For the text-containing cell, return its midpoint in [X, Y] coordinate format. 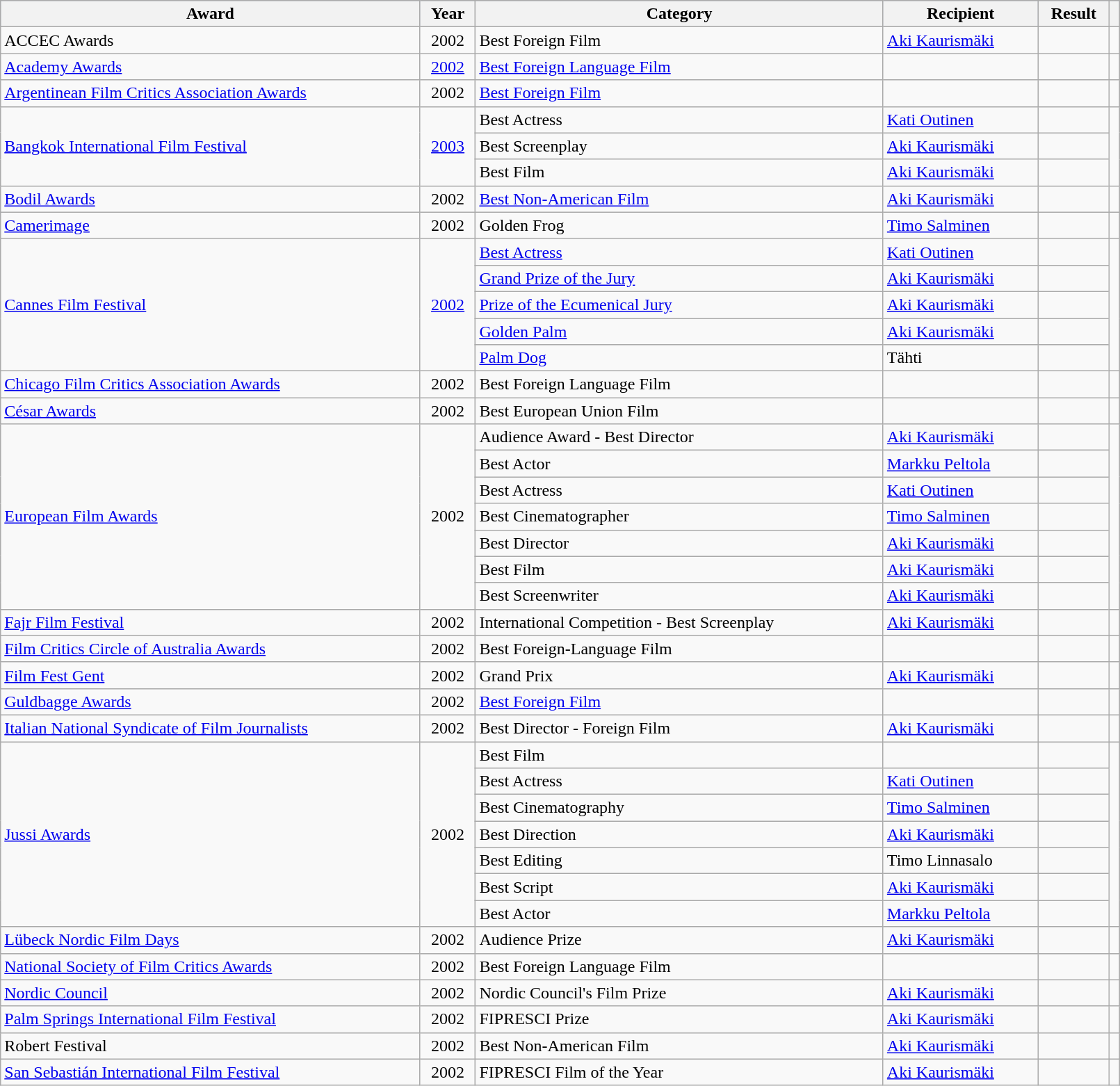
Best Cinematographer [679, 517]
Jussi Awards [211, 834]
Best Foreign-Language Film [679, 649]
Best Editing [679, 861]
San Sebastián International Film Festival [211, 1072]
Timo Linnasalo [961, 861]
Prize of the Ecumenical Jury [679, 305]
Year [448, 14]
Best European Union Film [679, 411]
Film Critics Circle of Australia Awards [211, 649]
Bodil Awards [211, 199]
Golden Palm [679, 332]
Italian National Syndicate of Film Journalists [211, 728]
Best Script [679, 887]
Audience Award - Best Director [679, 437]
César Awards [211, 411]
FIPRESCI Prize [679, 1019]
2003 [448, 146]
Palm Dog [679, 358]
Film Fest Gent [211, 675]
Best Direction [679, 834]
Award [211, 14]
Robert Festival [211, 1046]
Best Cinematography [679, 808]
Best Director [679, 543]
Nordic Council's Film Prize [679, 993]
Recipient [961, 14]
Result [1073, 14]
Audience Prize [679, 940]
Category [679, 14]
Cannes Film Festival [211, 305]
Palm Springs International Film Festival [211, 1019]
Argentinean Film Critics Association Awards [211, 93]
National Society of Film Critics Awards [211, 966]
Tähti [961, 358]
Best Director - Foreign Film [679, 728]
Camerimage [211, 225]
Fajr Film Festival [211, 622]
European Film Awards [211, 517]
Golden Frog [679, 225]
Lübeck Nordic Film Days [211, 940]
Best Screenplay [679, 146]
Guldbagge Awards [211, 702]
Chicago Film Critics Association Awards [211, 384]
Grand Prix [679, 675]
Academy Awards [211, 67]
Bangkok International Film Festival [211, 146]
FIPRESCI Film of the Year [679, 1072]
Grand Prize of the Jury [679, 278]
ACCEC Awards [211, 40]
Best Screenwriter [679, 596]
International Competition - Best Screenplay [679, 622]
Nordic Council [211, 993]
